Pinpoint the cell where the given text exists, returning its [X, Y] midpoint coordinate. 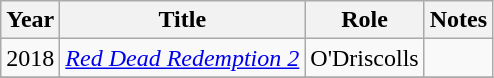
Red Dead Redemption 2 [182, 58]
Notes [458, 20]
2018 [30, 58]
Year [30, 20]
Role [364, 20]
O'Driscolls [364, 58]
Title [182, 20]
